From the cell containing the given text, extract its center point as (x, y) coordinate. 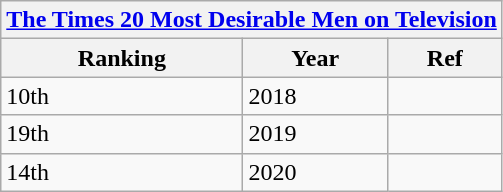
14th (122, 172)
2018 (315, 96)
10th (122, 96)
Year (315, 58)
The Times 20 Most Desirable Men on Television (252, 20)
Ref (444, 58)
19th (122, 134)
2019 (315, 134)
Ranking (122, 58)
2020 (315, 172)
